Detect which cell encompasses the target text, then output its [X, Y] center coordinate. 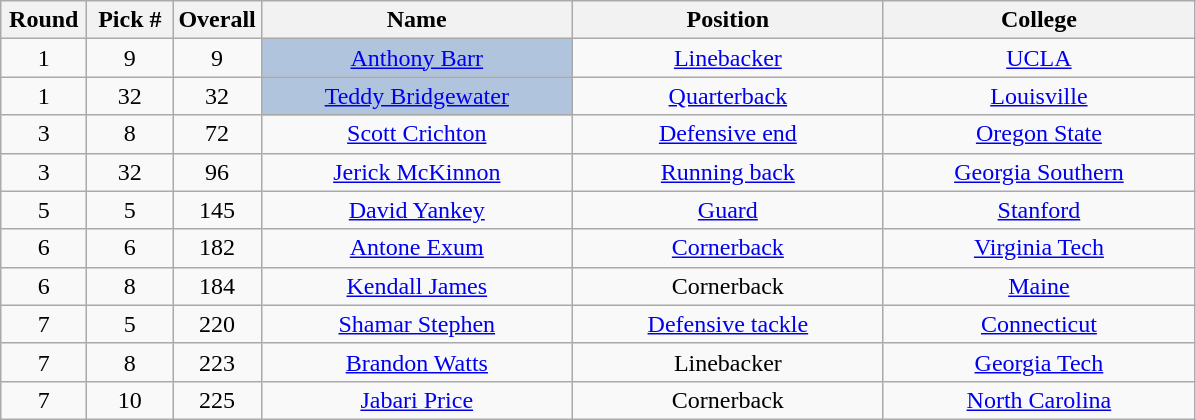
Jabari Price [416, 400]
UCLA [1038, 58]
145 [217, 210]
Anthony Barr [416, 58]
Overall [217, 20]
Virginia Tech [1038, 248]
Jerick McKinnon [416, 172]
Louisville [1038, 96]
Georgia Tech [1038, 362]
Position [728, 20]
223 [217, 362]
Kendall James [416, 286]
College [1038, 20]
96 [217, 172]
Brandon Watts [416, 362]
Quarterback [728, 96]
Pick # [130, 20]
Maine [1038, 286]
Guard [728, 210]
72 [217, 134]
Defensive end [728, 134]
220 [217, 324]
225 [217, 400]
Round [44, 20]
North Carolina [1038, 400]
Stanford [1038, 210]
Oregon State [1038, 134]
Shamar Stephen [416, 324]
Scott Crichton [416, 134]
Running back [728, 172]
10 [130, 400]
Georgia Southern [1038, 172]
Name [416, 20]
Antone Exum [416, 248]
182 [217, 248]
David Yankey [416, 210]
Defensive tackle [728, 324]
Teddy Bridgewater [416, 96]
Connecticut [1038, 324]
184 [217, 286]
